Return (X, Y) of the center of cell containing provided text 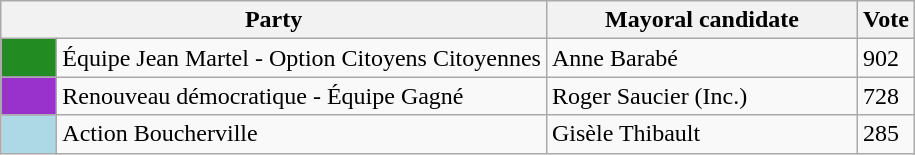
Anne Barabé (702, 58)
Action Boucherville (302, 134)
902 (886, 58)
Renouveau démocratique - Équipe Gagné (302, 96)
Gisèle Thibault (702, 134)
728 (886, 96)
Vote (886, 20)
Party (274, 20)
Roger Saucier (Inc.) (702, 96)
Mayoral candidate (702, 20)
Équipe Jean Martel - Option Citoyens Citoyennes (302, 58)
285 (886, 134)
